Search for the cell housing the specified text and yield its (x, y) center coordinate. 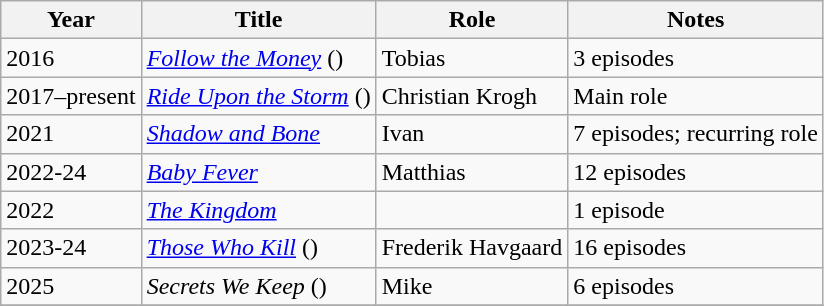
1 episode (696, 210)
2023-24 (71, 248)
12 episodes (696, 172)
6 episodes (696, 286)
Tobias (472, 58)
Frederik Havgaard (472, 248)
Ride Upon the Storm () (258, 96)
2017–present (71, 96)
Follow the Money () (258, 58)
Main role (696, 96)
2021 (71, 134)
2025 (71, 286)
Ivan (472, 134)
Secrets We Keep () (258, 286)
Christian Krogh (472, 96)
2022-24 (71, 172)
Role (472, 20)
Notes (696, 20)
Year (71, 20)
Baby Fever (258, 172)
16 episodes (696, 248)
7 episodes; recurring role (696, 134)
The Kingdom (258, 210)
2022 (71, 210)
Those Who Kill () (258, 248)
3 episodes (696, 58)
Shadow and Bone (258, 134)
Mike (472, 286)
Matthias (472, 172)
2016 (71, 58)
Title (258, 20)
